Extract the (x, y) coordinate from the center of the cell holding the provided text.  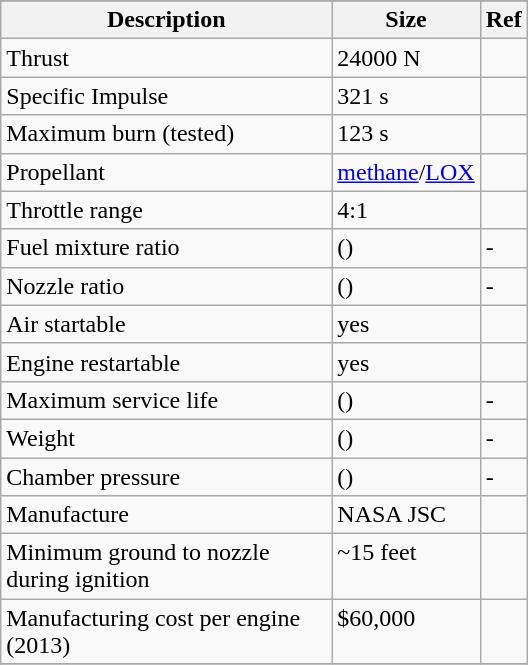
24000 N (406, 58)
321 s (406, 96)
Minimum ground to nozzle during ignition (166, 566)
Fuel mixture ratio (166, 248)
Maximum service life (166, 400)
Propellant (166, 172)
$60,000 (406, 632)
NASA JSC (406, 515)
Size (406, 20)
Throttle range (166, 210)
Manufacturing cost per engine (2013) (166, 632)
123 s (406, 134)
Weight (166, 438)
4:1 (406, 210)
Maximum burn (tested) (166, 134)
methane/LOX (406, 172)
Nozzle ratio (166, 286)
Description (166, 20)
Thrust (166, 58)
Engine restartable (166, 362)
~15 feet (406, 566)
Ref (504, 20)
Air startable (166, 324)
Manufacture (166, 515)
Specific Impulse (166, 96)
Chamber pressure (166, 477)
